Locate the cell with the specified text and output its [X, Y] center coordinate. 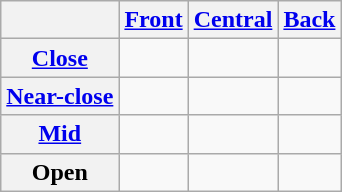
Close [60, 58]
Central [233, 20]
Near-close [60, 96]
Back [310, 20]
Open [60, 172]
Front [154, 20]
Mid [60, 134]
